Detect which cell encompasses the target text, then output its (X, Y) center coordinate. 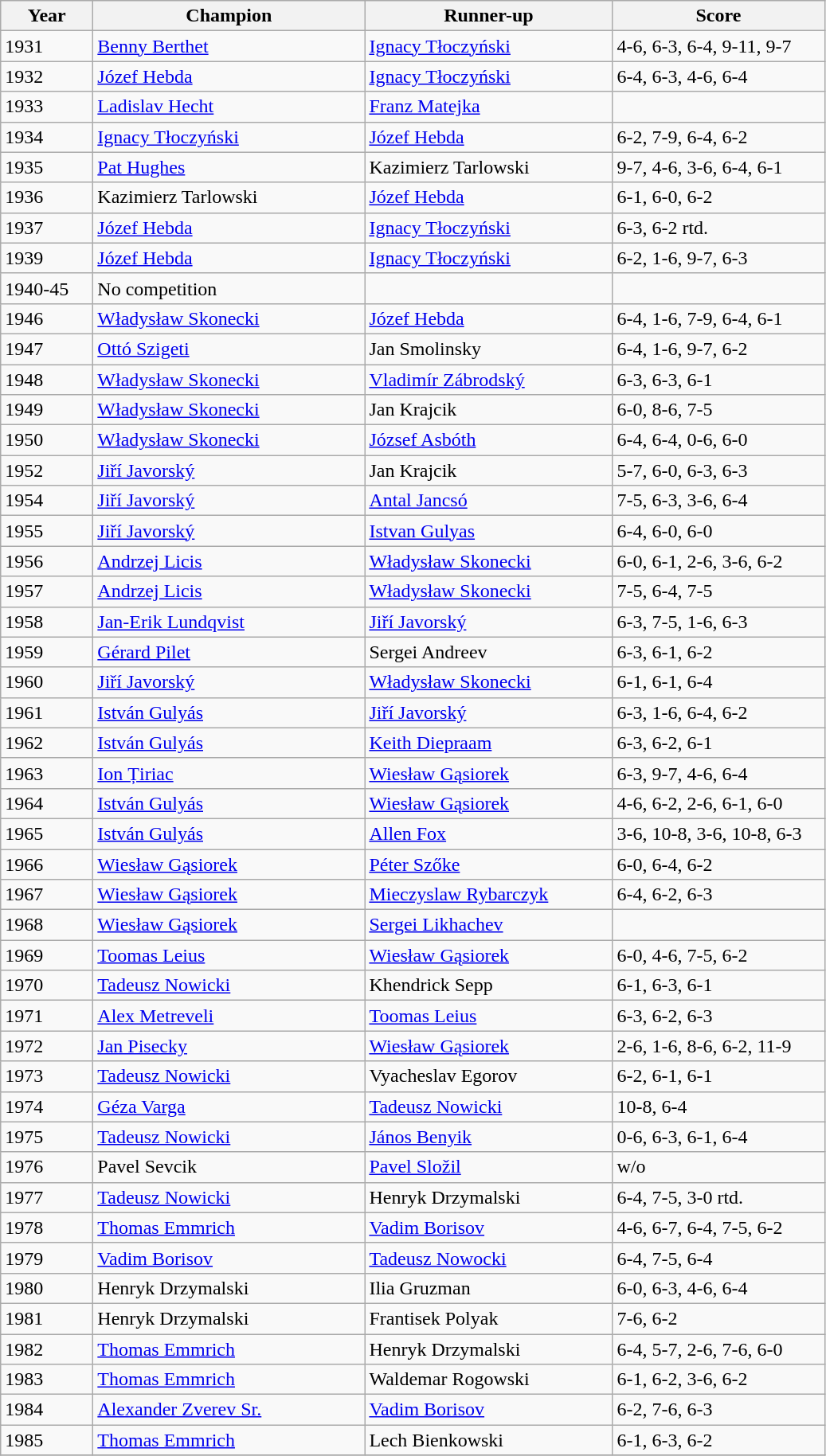
2-6, 1-6, 8-6, 6-2, 11-9 (718, 1046)
1985 (47, 1440)
Franz Matejka (489, 107)
1974 (47, 1107)
Sergei Likhachev (489, 925)
1963 (47, 773)
Ilia Gruzman (489, 1288)
1983 (47, 1380)
1975 (47, 1137)
Vladimír Zábrodský (489, 380)
Year (47, 16)
1940-45 (47, 288)
1958 (47, 622)
1937 (47, 228)
6-3, 7-5, 1-6, 6-3 (718, 622)
Ottó Szigeti (229, 349)
1982 (47, 1349)
1960 (47, 682)
1961 (47, 712)
1947 (47, 349)
1935 (47, 167)
4-6, 6-7, 6-4, 7-5, 6-2 (718, 1228)
6-4, 6-2, 6-3 (718, 895)
1957 (47, 591)
Ion Țiriac (229, 773)
1968 (47, 925)
0-6, 6-3, 6-1, 6-4 (718, 1137)
6-2, 1-6, 9-7, 6-3 (718, 258)
6-4, 6-0, 6-0 (718, 531)
1966 (47, 864)
1954 (47, 501)
Pat Hughes (229, 167)
6-1, 6-3, 6-1 (718, 986)
1981 (47, 1318)
6-0, 6-1, 2-6, 3-6, 6-2 (718, 561)
1932 (47, 76)
1970 (47, 986)
Runner-up (489, 16)
Champion (229, 16)
1955 (47, 531)
Score (718, 16)
6-1, 6-2, 3-6, 6-2 (718, 1380)
1949 (47, 410)
1933 (47, 107)
1965 (47, 833)
Antal Jancsó (489, 501)
1934 (47, 137)
1984 (47, 1410)
1977 (47, 1197)
Mieczyslaw Rybarczyk (489, 895)
1969 (47, 955)
1976 (47, 1167)
Alexander Zverev Sr. (229, 1410)
1979 (47, 1258)
1973 (47, 1076)
1971 (47, 1016)
Jan-Erik Lundqvist (229, 622)
6-3, 6-2, 6-1 (718, 743)
6-4, 7-5, 6-4 (718, 1258)
1931 (47, 46)
1959 (47, 652)
10-8, 6-4 (718, 1107)
6-2, 7-9, 6-4, 6-2 (718, 137)
6-0, 4-6, 7-5, 6-2 (718, 955)
6-3, 6-1, 6-2 (718, 652)
4-6, 6-3, 6-4, 9-11, 9-7 (718, 46)
6-4, 6-3, 4-6, 6-4 (718, 76)
6-4, 1-6, 7-9, 6-4, 6-1 (718, 318)
w/o (718, 1167)
Gérard Pilet (229, 652)
1972 (47, 1046)
1939 (47, 258)
Ladislav Hecht (229, 107)
9-7, 4-6, 3-6, 6-4, 6-1 (718, 167)
Jan Smolinsky (489, 349)
1978 (47, 1228)
1962 (47, 743)
Péter Szőke (489, 864)
6-4, 1-6, 9-7, 6-2 (718, 349)
1964 (47, 803)
7-5, 6-4, 7-5 (718, 591)
6-0, 6-4, 6-2 (718, 864)
6-1, 6-1, 6-4 (718, 682)
Waldemar Rogowski (489, 1380)
Khendrick Sepp (489, 986)
6-2, 6-1, 6-1 (718, 1076)
Sergei Andreev (489, 652)
Istvan Gulyas (489, 531)
7-6, 6-2 (718, 1318)
6-3, 6-2, 6-3 (718, 1016)
6-4, 5-7, 2-6, 7-6, 6-0 (718, 1349)
Tadeusz Nowocki (489, 1258)
József Asbóth (489, 440)
6-1, 6-3, 6-2 (718, 1440)
Pavel Složil (489, 1167)
Lech Bienkowski (489, 1440)
7-5, 6-3, 3-6, 6-4 (718, 501)
6-0, 6-3, 4-6, 6-4 (718, 1288)
6-4, 6-4, 0-6, 6-0 (718, 440)
6-1, 6-0, 6-2 (718, 197)
Pavel Sevcik (229, 1167)
Keith Diepraam (489, 743)
6-3, 1-6, 6-4, 6-2 (718, 712)
6-3, 6-3, 6-1 (718, 380)
3-6, 10-8, 3-6, 10-8, 6-3 (718, 833)
1956 (47, 561)
4-6, 6-2, 2-6, 6-1, 6-0 (718, 803)
1946 (47, 318)
1980 (47, 1288)
Alex Metreveli (229, 1016)
No competition (229, 288)
5-7, 6-0, 6-3, 6-3 (718, 470)
6-0, 8-6, 7-5 (718, 410)
1952 (47, 470)
Allen Fox (489, 833)
1950 (47, 440)
1948 (47, 380)
Frantisek Polyak (489, 1318)
Géza Varga (229, 1107)
Benny Berthet (229, 46)
6-2, 7-6, 6-3 (718, 1410)
János Benyik (489, 1137)
Jan Pisecky (229, 1046)
Vyacheslav Egorov (489, 1076)
6-4, 7-5, 3-0 rtd. (718, 1197)
6-3, 6-2 rtd. (718, 228)
1936 (47, 197)
1967 (47, 895)
6-3, 9-7, 4-6, 6-4 (718, 773)
